Scan for the cell matching the given text and deliver its [X, Y] coordinate at center. 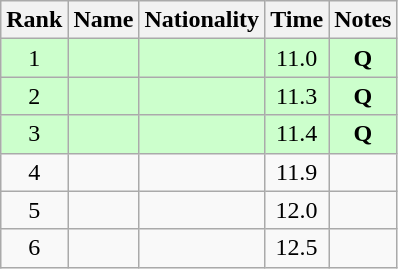
Time [297, 20]
Notes [363, 20]
Rank [34, 20]
11.4 [297, 134]
12.0 [297, 210]
3 [34, 134]
11.3 [297, 96]
11.0 [297, 58]
5 [34, 210]
1 [34, 58]
6 [34, 248]
Name [104, 20]
4 [34, 172]
11.9 [297, 172]
12.5 [297, 248]
Nationality [202, 20]
2 [34, 96]
